Detect which cell encompasses the target text, then output its (X, Y) center coordinate. 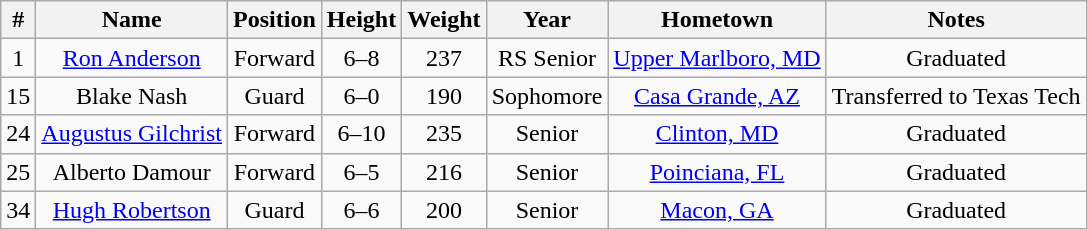
25 (18, 172)
Sophomore (547, 96)
200 (444, 210)
Ron Anderson (132, 58)
Position (275, 20)
34 (18, 210)
Name (132, 20)
Height (361, 20)
24 (18, 134)
235 (444, 134)
Macon, GA (717, 210)
6–6 (361, 210)
Clinton, MD (717, 134)
237 (444, 58)
Poinciana, FL (717, 172)
Notes (956, 20)
6–8 (361, 58)
Hugh Robertson (132, 210)
1 (18, 58)
RS Senior (547, 58)
190 (444, 96)
15 (18, 96)
Transferred to Texas Tech (956, 96)
Blake Nash (132, 96)
6–0 (361, 96)
6–10 (361, 134)
Alberto Damour (132, 172)
Year (547, 20)
Hometown (717, 20)
Upper Marlboro, MD (717, 58)
# (18, 20)
Casa Grande, AZ (717, 96)
Augustus Gilchrist (132, 134)
216 (444, 172)
Weight (444, 20)
6–5 (361, 172)
